Pinpoint the cell where the given text exists, returning its (X, Y) midpoint coordinate. 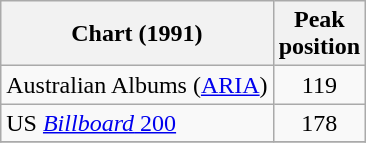
Chart (1991) (137, 34)
Peakposition (319, 34)
178 (319, 123)
Australian Albums (ARIA) (137, 85)
119 (319, 85)
US Billboard 200 (137, 123)
